Extract the (x, y) coordinate from the center of the cell holding the provided text.  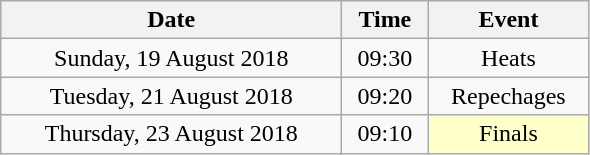
Finals (508, 134)
Heats (508, 58)
09:30 (385, 58)
Tuesday, 21 August 2018 (172, 96)
Thursday, 23 August 2018 (172, 134)
Repechages (508, 96)
Sunday, 19 August 2018 (172, 58)
Time (385, 20)
Event (508, 20)
Date (172, 20)
09:10 (385, 134)
09:20 (385, 96)
